Locate the cell with the specified text and output its (X, Y) center coordinate. 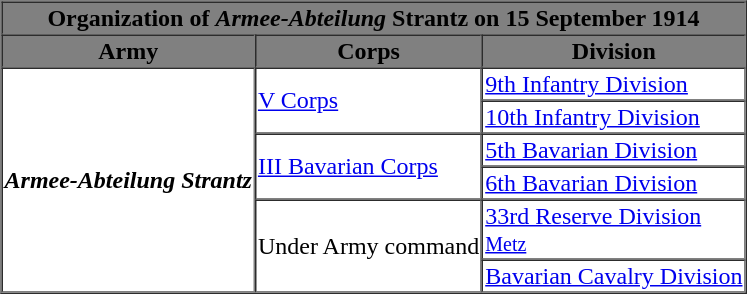
Division (614, 50)
V Corps (368, 101)
Under Army command (368, 246)
Corps (368, 50)
Organization of Armee-Abteilung Strantz on 15 September 1914 (374, 18)
Armee-Abteilung Strantz (128, 180)
9th Infantry Division (614, 84)
III Bavarian Corps (368, 167)
6th Bavarian Division (614, 182)
10th Infantry Division (614, 116)
Bavarian Cavalry Division (614, 276)
33rd Reserve DivisionMetz (614, 230)
Army (128, 50)
5th Bavarian Division (614, 150)
